Detect which cell encompasses the target text, then output its (X, Y) center coordinate. 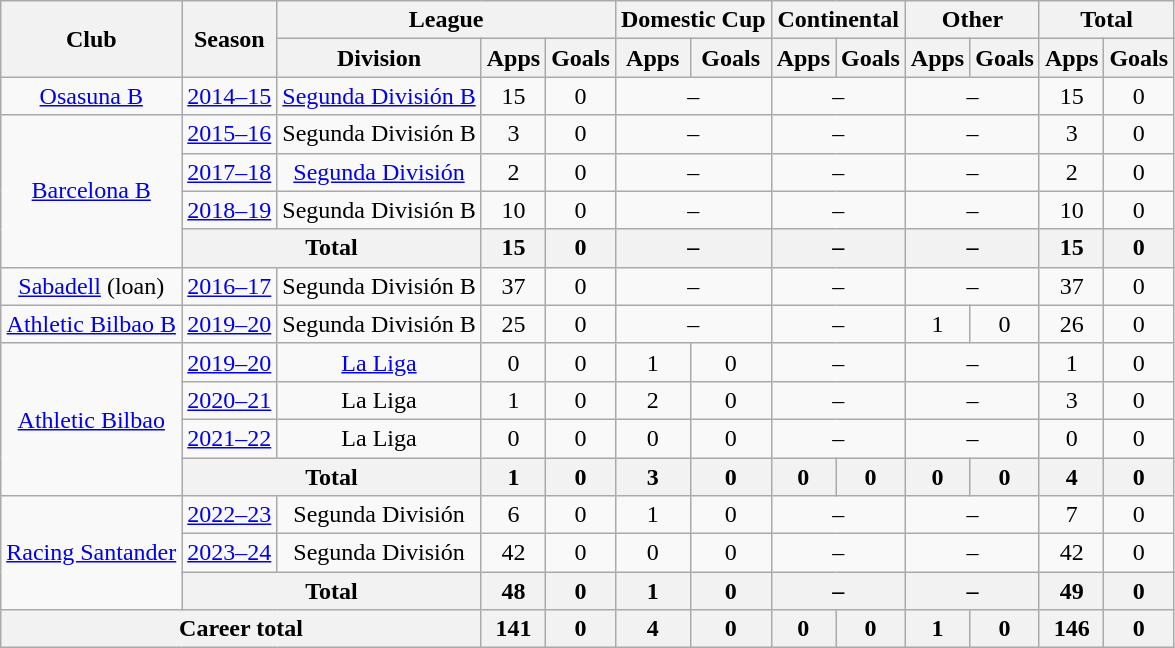
2016–17 (230, 286)
Osasuna B (92, 96)
2018–19 (230, 210)
26 (1071, 324)
2017–18 (230, 172)
49 (1071, 591)
Continental (838, 20)
Other (972, 20)
25 (513, 324)
Division (379, 58)
Barcelona B (92, 191)
2021–22 (230, 438)
Season (230, 39)
2014–15 (230, 96)
League (446, 20)
Club (92, 39)
Career total (241, 629)
Domestic Cup (693, 20)
6 (513, 515)
141 (513, 629)
48 (513, 591)
Athletic Bilbao (92, 419)
146 (1071, 629)
2020–21 (230, 400)
2022–23 (230, 515)
Sabadell (loan) (92, 286)
Athletic Bilbao B (92, 324)
7 (1071, 515)
2023–24 (230, 553)
Racing Santander (92, 553)
2015–16 (230, 134)
